Locate the cell with the specified text and output its [X, Y] center coordinate. 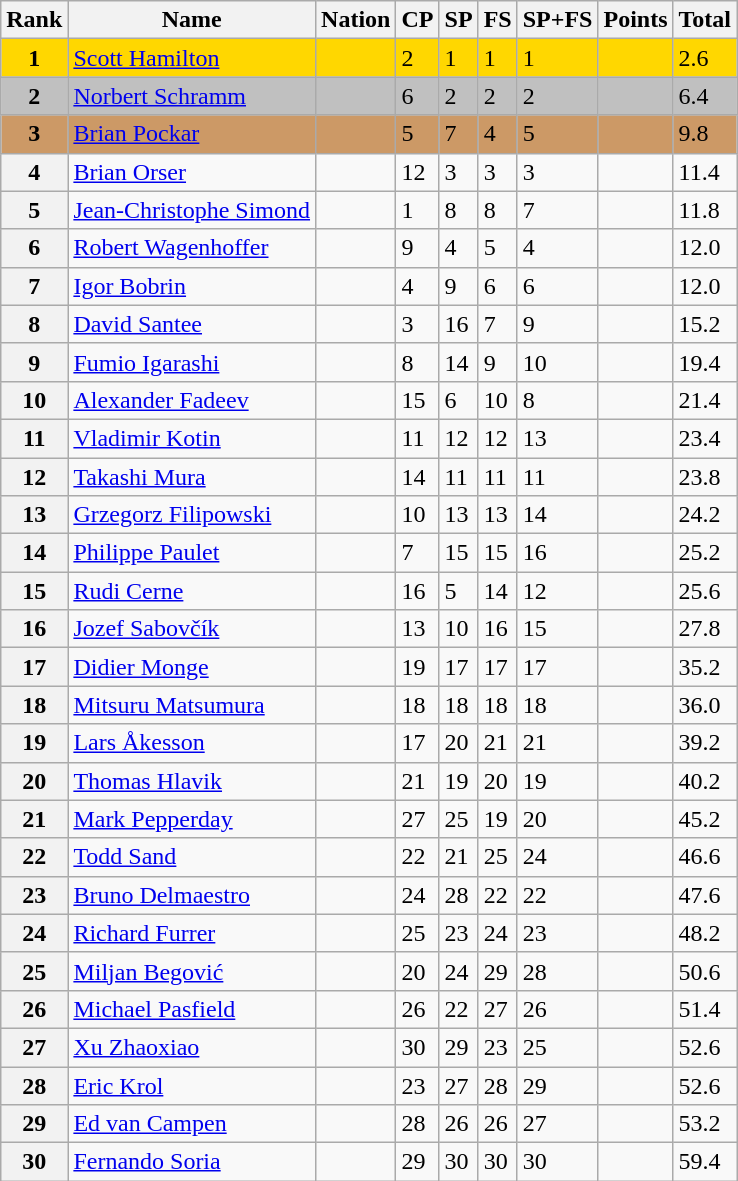
Todd Sand [192, 857]
47.6 [705, 895]
50.6 [705, 971]
6.4 [705, 96]
2.6 [705, 58]
Rank [34, 20]
Alexander Fadeev [192, 400]
Philippe Paulet [192, 553]
Brian Pockar [192, 134]
Grzegorz Filipowski [192, 515]
Total [705, 20]
21.4 [705, 400]
Norbert Schramm [192, 96]
Didier Monge [192, 667]
Rudi Cerne [192, 591]
15.2 [705, 324]
40.2 [705, 781]
SP+FS [558, 20]
23.4 [705, 438]
Thomas Hlavik [192, 781]
46.6 [705, 857]
59.4 [705, 1162]
Eric Krol [192, 1085]
27.8 [705, 629]
35.2 [705, 667]
Mitsuru Matsumura [192, 705]
25.2 [705, 553]
SP [458, 20]
25.6 [705, 591]
CP [418, 20]
FS [498, 20]
39.2 [705, 743]
45.2 [705, 819]
Richard Furrer [192, 933]
Ed van Campen [192, 1124]
24.2 [705, 515]
51.4 [705, 1009]
David Santee [192, 324]
9.8 [705, 134]
53.2 [705, 1124]
Brian Orser [192, 172]
Lars Åkesson [192, 743]
19.4 [705, 362]
Nation [356, 20]
Michael Pasfield [192, 1009]
36.0 [705, 705]
Xu Zhaoxiao [192, 1047]
Vladimir Kotin [192, 438]
Igor Bobrin [192, 286]
23.8 [705, 477]
Fumio Igarashi [192, 362]
11.4 [705, 172]
48.2 [705, 933]
Points [636, 20]
Miljan Begović [192, 971]
Fernando Soria [192, 1162]
Jean-Christophe Simond [192, 210]
Mark Pepperday [192, 819]
11.8 [705, 210]
Jozef Sabovčík [192, 629]
Name [192, 20]
Bruno Delmaestro [192, 895]
Scott Hamilton [192, 58]
Takashi Mura [192, 477]
Robert Wagenhoffer [192, 248]
